For the text-containing cell, return its midpoint in [X, Y] coordinate format. 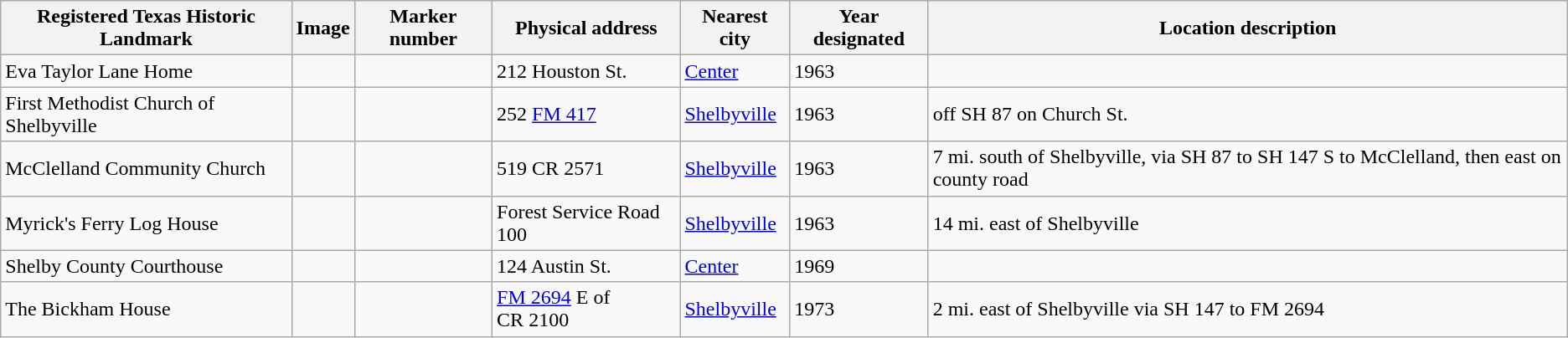
2 mi. east of Shelbyville via SH 147 to FM 2694 [1248, 310]
7 mi. south of Shelbyville, via SH 87 to SH 147 S to McClelland, then east on county road [1248, 169]
14 mi. east of Shelbyville [1248, 223]
212 Houston St. [586, 71]
Eva Taylor Lane Home [146, 71]
Physical address [586, 28]
Shelby County Courthouse [146, 266]
Nearest city [735, 28]
252 FM 417 [586, 114]
Image [323, 28]
Marker number [423, 28]
1973 [859, 310]
1969 [859, 266]
Registered Texas Historic Landmark [146, 28]
124 Austin St. [586, 266]
off SH 87 on Church St. [1248, 114]
First Methodist Church of Shelbyville [146, 114]
McClelland Community Church [146, 169]
Forest Service Road 100 [586, 223]
519 CR 2571 [586, 169]
Year designated [859, 28]
Myrick's Ferry Log House [146, 223]
FM 2694 E of CR 2100 [586, 310]
Location description [1248, 28]
The Bickham House [146, 310]
